Detect which cell encompasses the target text, then output its (X, Y) center coordinate. 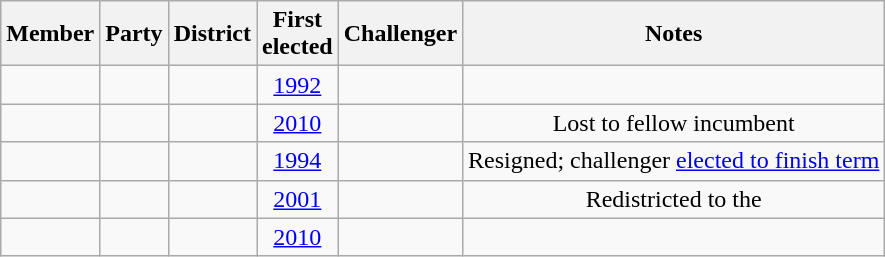
2001 (297, 199)
Redistricted to the (674, 199)
Firstelected (297, 34)
1994 (297, 161)
Lost to fellow incumbent (674, 123)
Member (50, 34)
Party (134, 34)
Resigned; challenger elected to finish term (674, 161)
District (212, 34)
Challenger (400, 34)
Notes (674, 34)
1992 (297, 85)
